Detect which cell encompasses the target text, then output its [X, Y] center coordinate. 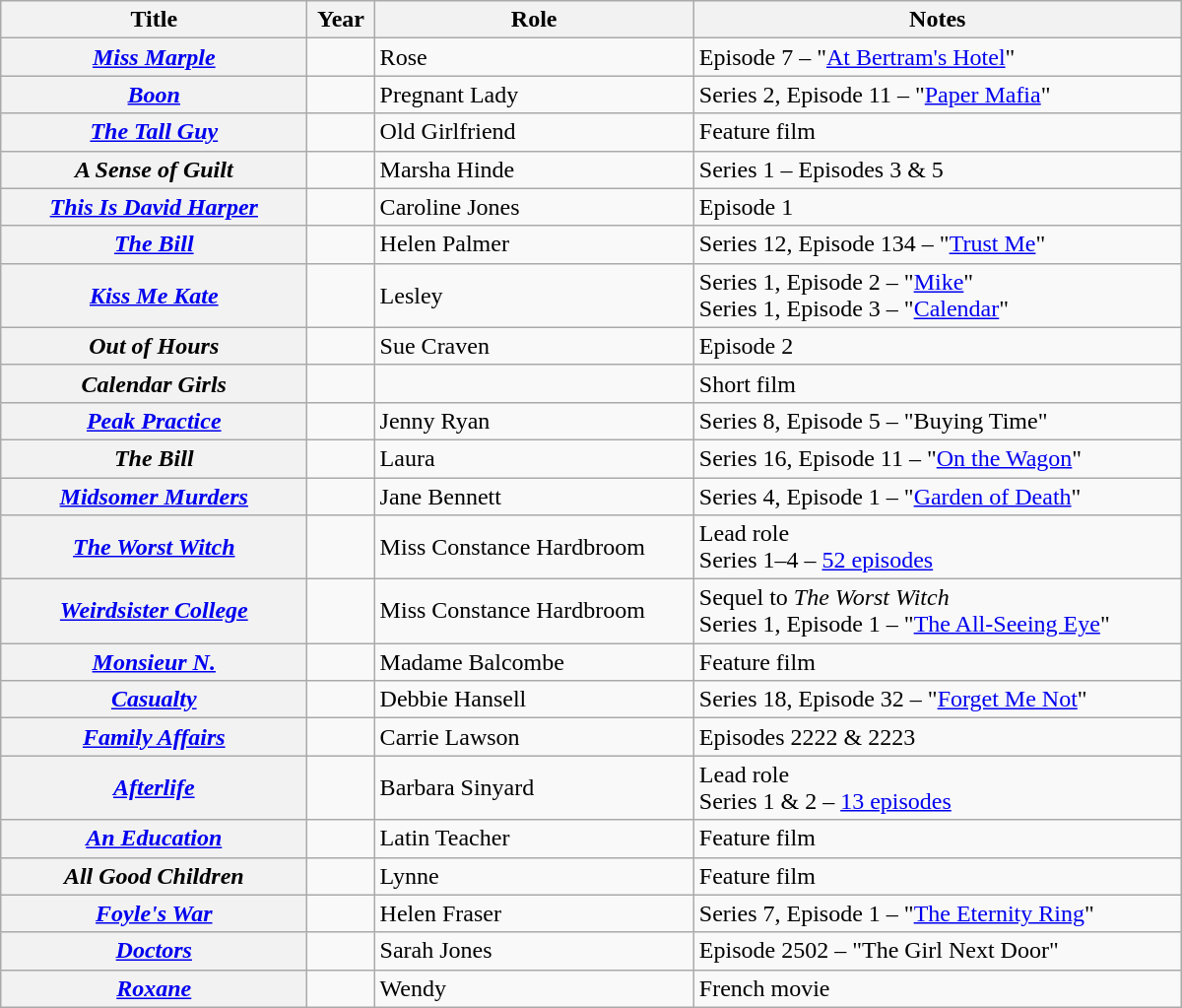
Peak Practice [154, 421]
Lead role Series 1–4 – 52 episodes [938, 548]
Episode 1 [938, 207]
Doctors [154, 951]
Helen Palmer [534, 244]
Miss Marple [154, 57]
Series 1 – Episodes 3 & 5 [938, 169]
Lesley [534, 296]
Year [341, 20]
Monsieur N. [154, 662]
Pregnant Lady [534, 95]
Madame Balcombe [534, 662]
Roxane [154, 988]
Barbara Sinyard [534, 788]
Caroline Jones [534, 207]
Sue Craven [534, 346]
Family Affairs [154, 737]
Notes [938, 20]
Afterlife [154, 788]
Foyle's War [154, 913]
Wendy [534, 988]
All Good Children [154, 876]
Laura [534, 458]
Series 4, Episode 1 – "Garden of Death" [938, 496]
Debbie Hansell [534, 700]
Weirdsister College [154, 611]
Carrie Lawson [534, 737]
Series 2, Episode 11 – "Paper Mafia" [938, 95]
Series 8, Episode 5 – "Buying Time" [938, 421]
Episode 2502 – "The Girl Next Door" [938, 951]
Casualty [154, 700]
Series 7, Episode 1 – "The Eternity Ring" [938, 913]
Out of Hours [154, 346]
Series 12, Episode 134 – "Trust Me" [938, 244]
Episode 7 – "At Bertram's Hotel" [938, 57]
An Education [154, 839]
Episode 2 [938, 346]
Series 16, Episode 11 – "On the Wagon" [938, 458]
Short film [938, 383]
Role [534, 20]
Jenny Ryan [534, 421]
The Worst Witch [154, 548]
This Is David Harper [154, 207]
Latin Teacher [534, 839]
Boon [154, 95]
Sequel to The Worst Witch Series 1, Episode 1 – "The All-Seeing Eye" [938, 611]
Title [154, 20]
Series 18, Episode 32 – "Forget Me Not" [938, 700]
Jane Bennett [534, 496]
Calendar Girls [154, 383]
Episodes 2222 & 2223 [938, 737]
Sarah Jones [534, 951]
Marsha Hinde [534, 169]
Series 1, Episode 2 – "Mike" Series 1, Episode 3 – "Calendar" [938, 296]
Lead role Series 1 & 2 – 13 episodes [938, 788]
Old Girlfriend [534, 132]
A Sense of Guilt [154, 169]
Kiss Me Kate [154, 296]
The Tall Guy [154, 132]
Lynne [534, 876]
Midsomer Murders [154, 496]
Helen Fraser [534, 913]
French movie [938, 988]
Rose [534, 57]
